Find where the given text appears and provide that cell's center as (x, y) coordinate. 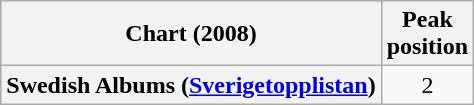
2 (427, 85)
Chart (2008) (191, 34)
Peakposition (427, 34)
Swedish Albums (Sverigetopplistan) (191, 85)
